Output the [X, Y] coordinate of the center of the cell containing the given text.  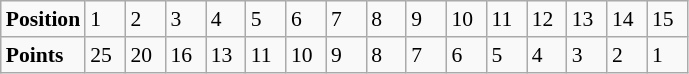
15 [667, 19]
12 [547, 19]
20 [145, 55]
Position [43, 19]
14 [627, 19]
25 [105, 55]
Points [43, 55]
16 [185, 55]
